Detect which cell encompasses the target text, then output its (x, y) center coordinate. 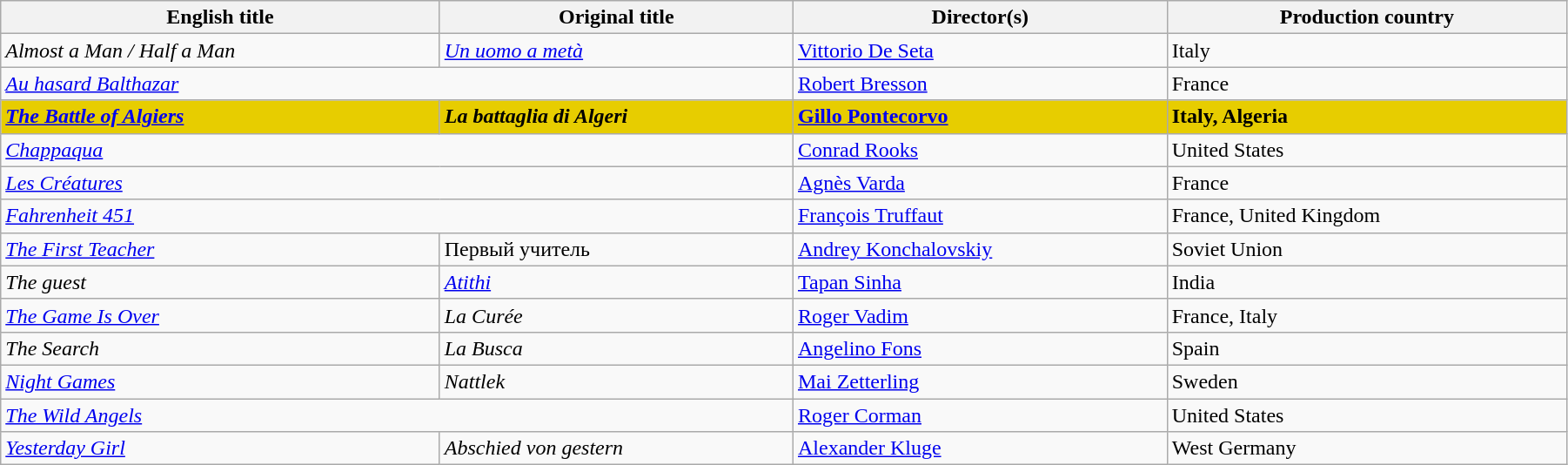
India (1366, 282)
Spain (1366, 348)
France, United Kingdom (1366, 216)
Первый учитель (616, 249)
Mai Zetterling (980, 381)
West Germany (1366, 448)
Les Créatures (397, 183)
The First Teacher (220, 249)
Soviet Union (1366, 249)
Conrad Rooks (980, 150)
The Battle of Algiers (220, 117)
François Truffaut (980, 216)
Agnès Varda (980, 183)
Au hasard Balthazar (397, 84)
Italy (1366, 51)
Roger Vadim (980, 315)
The Game Is Over (220, 315)
Night Games (220, 381)
La Curée (616, 315)
Gillo Pontecorvo (980, 117)
Tapan Sinha (980, 282)
Vittorio De Seta (980, 51)
The Wild Angels (397, 415)
Alexander Kluge (980, 448)
The Search (220, 348)
Un uomo a metà (616, 51)
Original title (616, 17)
The guest (220, 282)
Atithi (616, 282)
Abschied von gestern (616, 448)
Fahrenheit 451 (397, 216)
La Busca (616, 348)
Almost a Man / Half a Man (220, 51)
Nattlek (616, 381)
La battaglia di Algeri (616, 117)
Chappaqua (397, 150)
Yesterday Girl (220, 448)
Italy, Algeria (1366, 117)
Director(s) (980, 17)
Angelino Fons (980, 348)
Roger Corman (980, 415)
English title (220, 17)
Production country (1366, 17)
Sweden (1366, 381)
Robert Bresson (980, 84)
Andrey Konchalovskiy (980, 249)
France, Italy (1366, 315)
